From the cell containing the given text, extract its center point as (X, Y) coordinate. 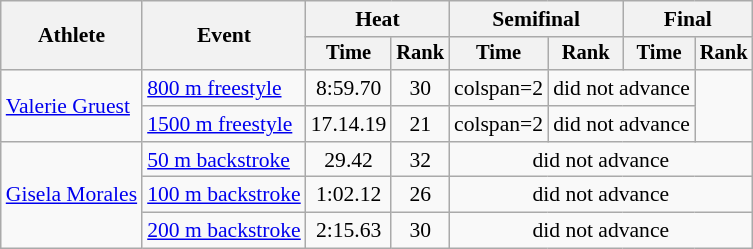
26 (420, 195)
50 m backstroke (224, 160)
Gisela Morales (72, 196)
29.42 (349, 160)
1500 m freestyle (224, 124)
8:59.70 (349, 88)
32 (420, 160)
Event (224, 36)
Final (688, 19)
800 m freestyle (224, 88)
Heat (378, 19)
Valerie Gruest (72, 106)
200 m backstroke (224, 231)
100 m backstroke (224, 195)
Semifinal (536, 19)
21 (420, 124)
17.14.19 (349, 124)
1:02.12 (349, 195)
2:15.63 (349, 231)
Athlete (72, 36)
